For the text-containing cell, return its midpoint in (x, y) coordinate format. 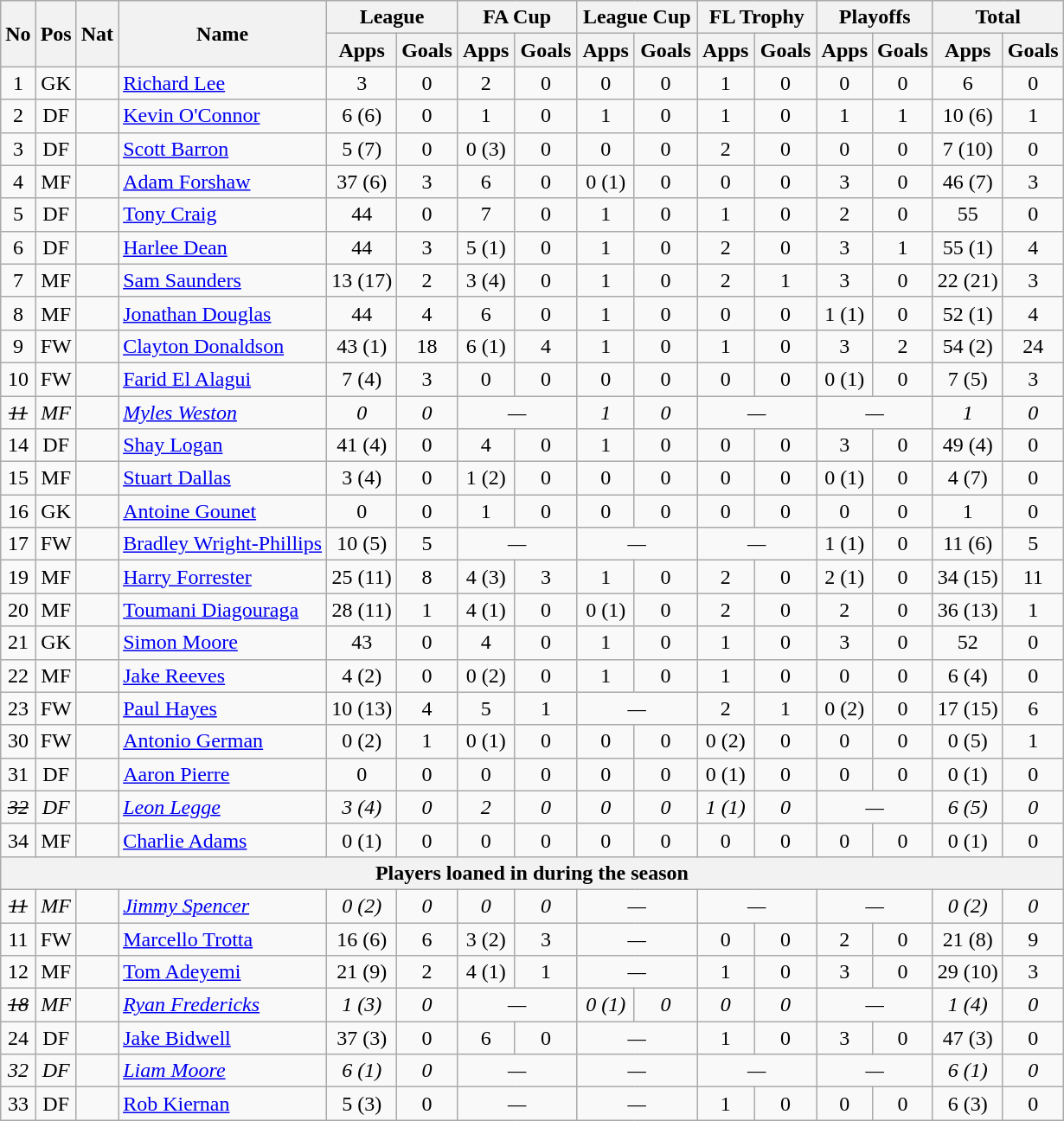
Charlie Adams (223, 840)
4 (7) (967, 478)
Rob Kiernan (223, 1104)
19 (18, 577)
54 (2) (967, 346)
Paul Hayes (223, 708)
4 (3) (486, 577)
Farid El Alagui (223, 379)
41 (4) (362, 445)
6 (6) (362, 116)
5 (7) (362, 149)
17 (15) (967, 708)
52 (967, 643)
34 (18, 840)
28 (11) (362, 610)
1 (4) (967, 1005)
Harry Forrester (223, 577)
Total (998, 17)
No (18, 34)
5 (3) (362, 1104)
30 (18, 741)
0 (3) (486, 149)
0 (5) (967, 741)
1 (3) (362, 1005)
Leon Legge (223, 807)
Shay Logan (223, 445)
5 (1) (486, 247)
25 (11) (362, 577)
31 (18, 774)
Richard Lee (223, 83)
Name (223, 34)
League (393, 17)
Nat (97, 34)
Pos (55, 34)
Jake Bidwell (223, 1038)
13 (17) (362, 280)
55 (967, 215)
12 (18, 972)
17 (18, 544)
16 (18, 511)
Players loaned in during the season (532, 873)
Adam Forshaw (223, 182)
FL Trophy (758, 17)
Aaron Pierre (223, 774)
Kevin O'Connor (223, 116)
21 (18, 643)
10 (13) (362, 708)
Bradley Wright-Phillips (223, 544)
43 (362, 643)
Antonio German (223, 741)
Harlee Dean (223, 247)
7 (4) (362, 379)
Scott Barron (223, 149)
Ryan Fredericks (223, 1005)
7 (5) (967, 379)
22 (21) (967, 280)
34 (15) (967, 577)
Jimmy Spencer (223, 906)
10 (6) (967, 116)
36 (13) (967, 610)
Liam Moore (223, 1071)
1 (2) (486, 478)
21 (9) (362, 972)
4 (2) (362, 676)
Jake Reeves (223, 676)
Antoine Gounet (223, 511)
6 (5) (967, 807)
Marcello Trotta (223, 938)
46 (7) (967, 182)
11 (6) (967, 544)
6 (3) (967, 1104)
14 (18, 445)
Sam Saunders (223, 280)
Tom Adeyemi (223, 972)
47 (3) (967, 1038)
FA Cup (517, 17)
43 (1) (362, 346)
Tony Craig (223, 215)
52 (1) (967, 313)
37 (3) (362, 1038)
Playoffs (875, 17)
League Cup (637, 17)
3 (2) (486, 938)
22 (18, 676)
49 (4) (967, 445)
Toumani Diagouraga (223, 610)
10 (18, 379)
7 (10) (967, 149)
23 (18, 708)
29 (10) (967, 972)
Stuart Dallas (223, 478)
16 (6) (362, 938)
Myles Weston (223, 413)
55 (1) (967, 247)
20 (18, 610)
21 (8) (967, 938)
Simon Moore (223, 643)
2 (1) (844, 577)
10 (5) (362, 544)
6 (4) (967, 676)
Jonathan Douglas (223, 313)
33 (18, 1104)
15 (18, 478)
Clayton Donaldson (223, 346)
37 (6) (362, 182)
